Search for the cell housing the specified text and yield its (x, y) center coordinate. 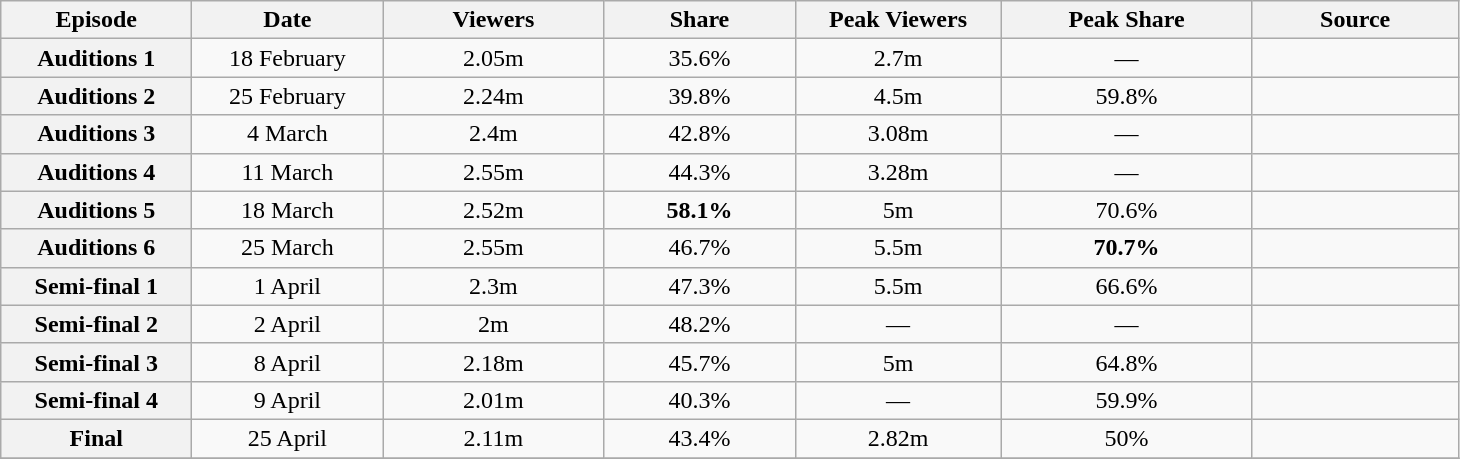
Auditions 5 (96, 210)
1 April (288, 286)
2.4m (494, 134)
3.28m (898, 172)
44.3% (700, 172)
58.1% (700, 210)
Auditions 3 (96, 134)
2m (494, 324)
Share (700, 20)
11 March (288, 172)
25 February (288, 96)
66.6% (1126, 286)
18 February (288, 58)
2.24m (494, 96)
2.01m (494, 400)
40.3% (700, 400)
Semi-final 2 (96, 324)
2.82m (898, 438)
Episode (96, 20)
2.18m (494, 362)
Semi-final 4 (96, 400)
2.3m (494, 286)
25 April (288, 438)
2.11m (494, 438)
47.3% (700, 286)
Source (1355, 20)
Auditions 1 (96, 58)
39.8% (700, 96)
Peak Share (1126, 20)
50% (1126, 438)
Viewers (494, 20)
35.6% (700, 58)
Auditions 4 (96, 172)
Semi-final 1 (96, 286)
Final (96, 438)
8 April (288, 362)
45.7% (700, 362)
48.2% (700, 324)
2.05m (494, 58)
59.9% (1126, 400)
70.6% (1126, 210)
Date (288, 20)
43.4% (700, 438)
4 March (288, 134)
2 April (288, 324)
9 April (288, 400)
59.8% (1126, 96)
2.52m (494, 210)
70.7% (1126, 248)
18 March (288, 210)
64.8% (1126, 362)
42.8% (700, 134)
Auditions 6 (96, 248)
25 March (288, 248)
2.7m (898, 58)
Auditions 2 (96, 96)
4.5m (898, 96)
Semi-final 3 (96, 362)
3.08m (898, 134)
46.7% (700, 248)
Peak Viewers (898, 20)
